Find where the given text appears and provide that cell's center as (X, Y) coordinate. 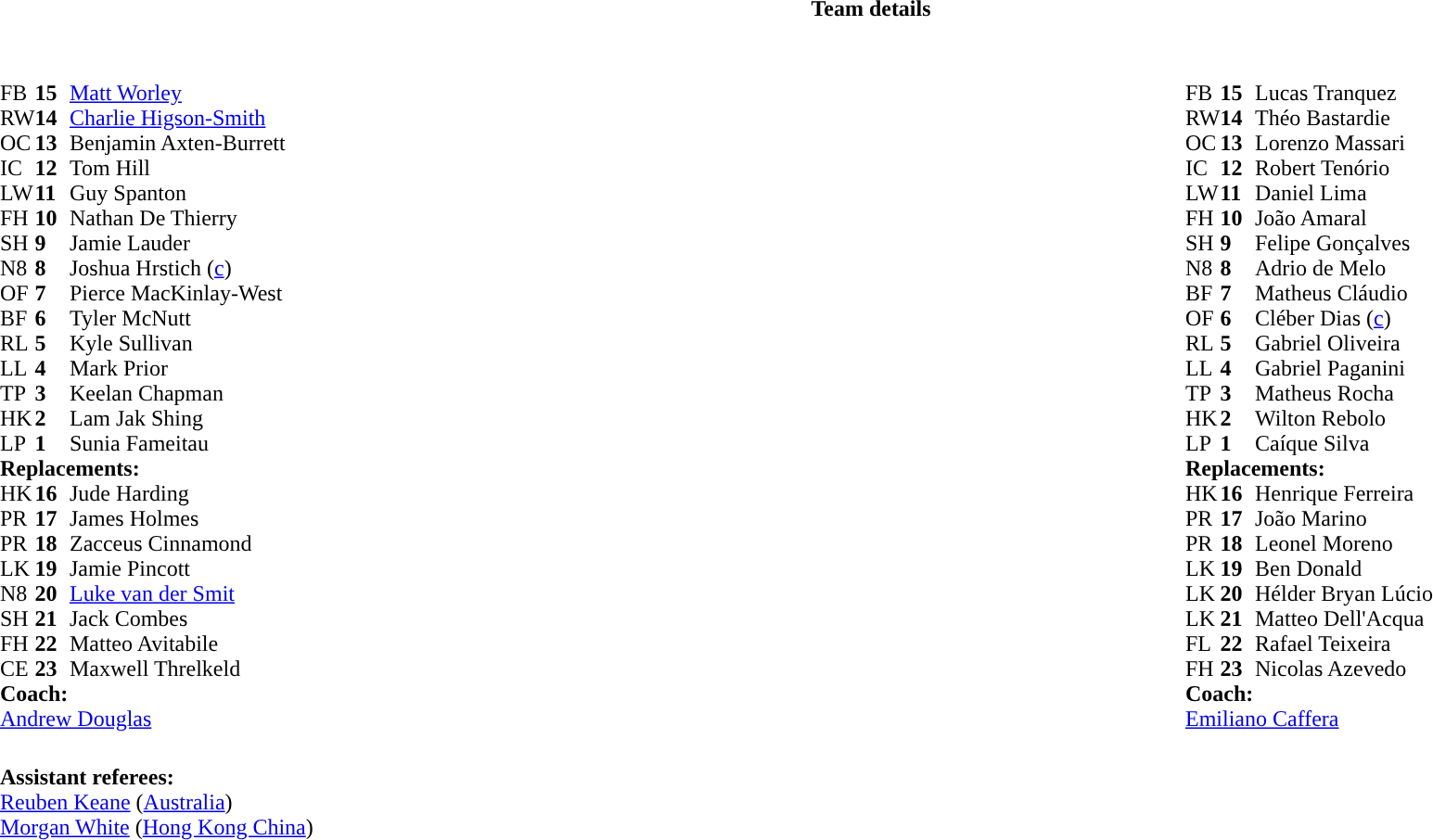
Jamie Pincott (178, 569)
Matteo Avitabile (178, 643)
Keelan Chapman (178, 393)
Robert Tenório (1344, 169)
Matheus Rocha (1344, 393)
Jack Combes (178, 619)
Lucas Tranquez (1344, 93)
Lam Jak Shing (178, 419)
James Holmes (178, 519)
Cléber Dias (c) (1344, 319)
Felipe Gonçalves (1344, 243)
Matheus Cláudio (1344, 293)
Caíque Silva (1344, 443)
Gabriel Paganini (1344, 369)
Gabriel Oliveira (1344, 343)
Tyler McNutt (178, 319)
Hélder Bryan Lúcio (1344, 593)
Zacceus Cinnamond (178, 543)
Emiliano Caffera (1310, 719)
João Marino (1344, 519)
Pierce MacKinlay-West (178, 293)
Théo Bastardie (1344, 119)
Jude Harding (178, 493)
Andrew Douglas (143, 719)
FL (1203, 643)
Leonel Moreno (1344, 543)
Charlie Higson-Smith (178, 119)
Kyle Sullivan (178, 343)
Guy Spanton (178, 193)
Joshua Hrstich (c) (178, 269)
Luke van der Smit (178, 593)
Ben Donald (1344, 569)
Rafael Teixeira (1344, 643)
Lorenzo Massari (1344, 143)
Matteo Dell'Acqua (1344, 619)
Sunia Fameitau (178, 443)
Adrio de Melo (1344, 269)
Mark Prior (178, 369)
Nicolas Azevedo (1344, 669)
Daniel Lima (1344, 193)
Matt Worley (178, 93)
João Amaral (1344, 219)
Henrique Ferreira (1344, 493)
Tom Hill (178, 169)
CE (18, 669)
Wilton Rebolo (1344, 419)
Benjamin Axten-Burrett (178, 143)
Nathan De Thierry (178, 219)
Jamie Lauder (178, 243)
Maxwell Threlkeld (178, 669)
